Extract the [x, y] coordinate from the center of the cell holding the provided text.  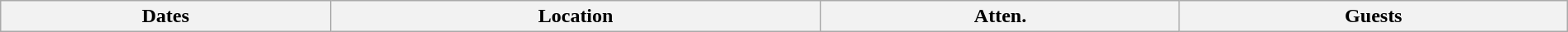
Location [576, 16]
Dates [165, 16]
Guests [1373, 16]
Atten. [1001, 16]
